Pinpoint the cell where the given text exists, returning its (x, y) midpoint coordinate. 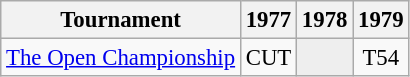
1979 (381, 20)
Tournament (121, 20)
1978 (325, 20)
1977 (268, 20)
T54 (381, 58)
CUT (268, 58)
The Open Championship (121, 58)
